Scan for the cell matching the given text and deliver its [X, Y] coordinate at center. 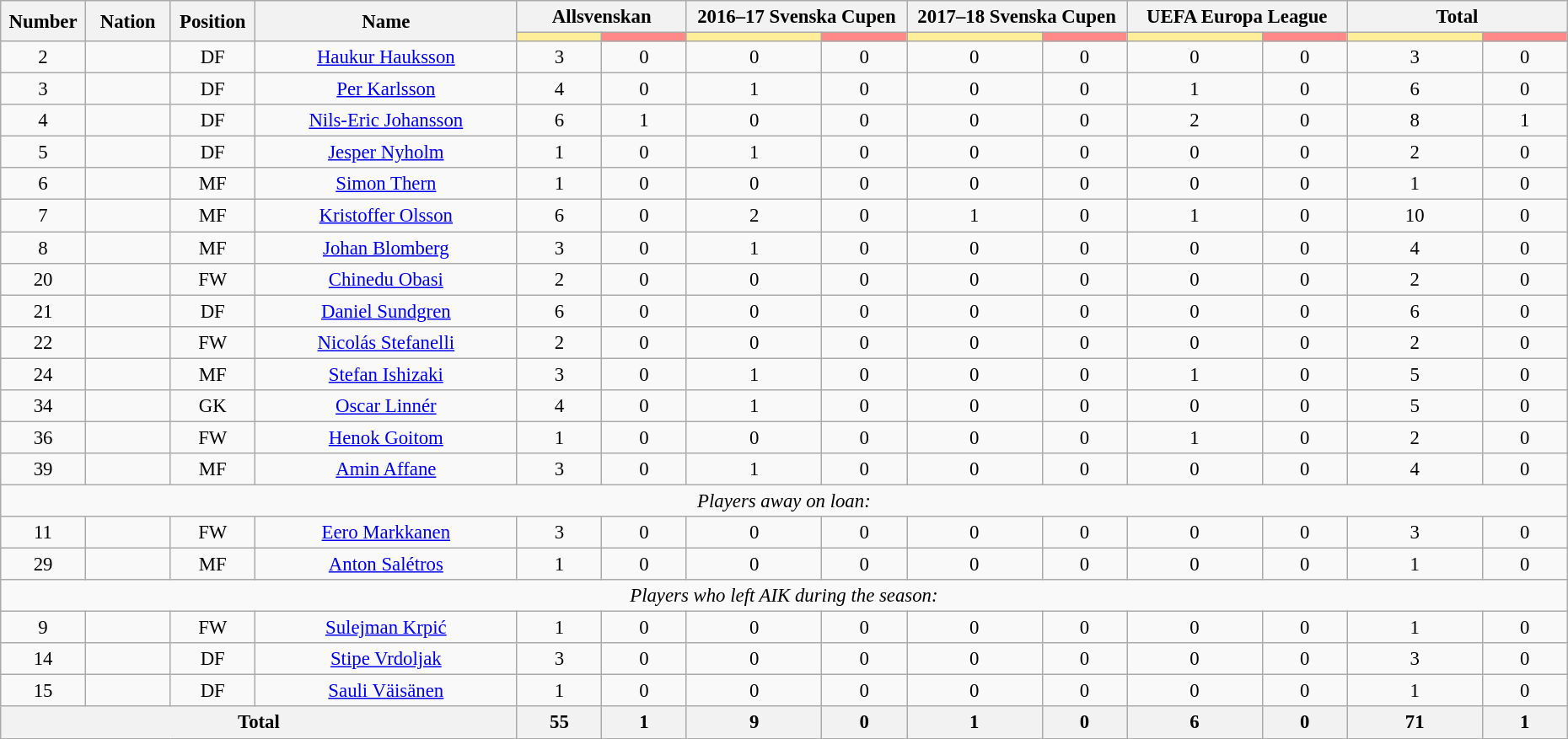
Stipe Vrdoljak [386, 659]
55 [560, 723]
20 [44, 279]
Simon Thern [386, 185]
22 [44, 342]
15 [44, 691]
Jesper Nyholm [386, 153]
Name [386, 21]
Number [44, 21]
24 [44, 374]
21 [44, 311]
Amin Affane [386, 469]
71 [1415, 723]
2016–17 Svenska Cupen [796, 17]
Players who left AIK during the season: [784, 596]
Eero Markkanen [386, 533]
Position [212, 21]
Nation [128, 21]
Henok Goitom [386, 437]
14 [44, 659]
Kristoffer Olsson [386, 216]
Anton Salétros [386, 565]
Oscar Linnér [386, 406]
Chinedu Obasi [386, 279]
Sulejman Krpić [386, 628]
2017–18 Svenska Cupen [1017, 17]
Haukur Hauksson [386, 57]
34 [44, 406]
Stefan Ishizaki [386, 374]
Nicolás Stefanelli [386, 342]
29 [44, 565]
Sauli Väisänen [386, 691]
11 [44, 533]
Players away on loan: [784, 501]
Johan Blomberg [386, 248]
Nils-Eric Johansson [386, 120]
UEFA Europa League [1238, 17]
GK [212, 406]
36 [44, 437]
Daniel Sundgren [386, 311]
Per Karlsson [386, 89]
10 [1415, 216]
7 [44, 216]
Allsvenskan [602, 17]
39 [44, 469]
